For the text-containing cell, return its midpoint in [X, Y] coordinate format. 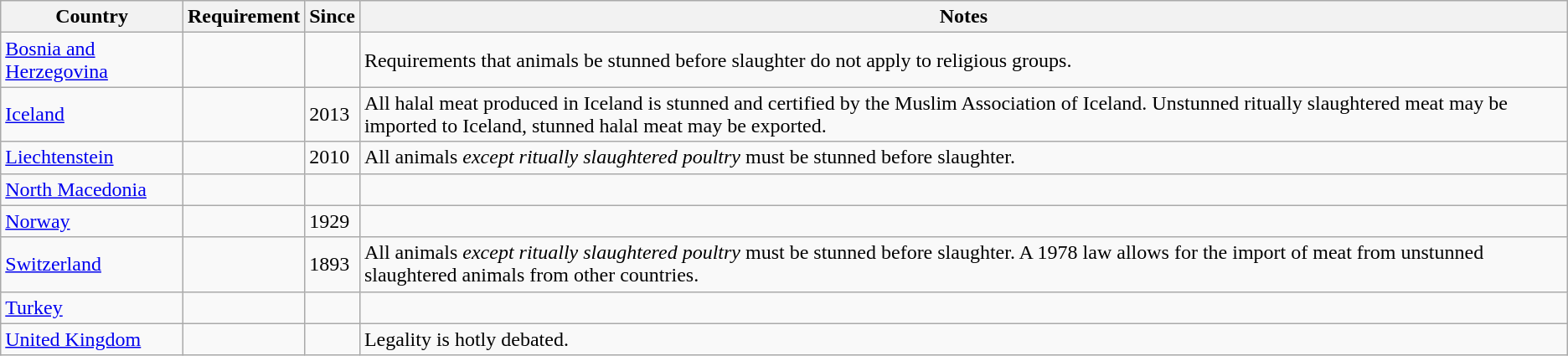
Since [333, 17]
Iceland [92, 114]
Norway [92, 221]
Requirements that animals be stunned before slaughter do not apply to religious groups. [963, 60]
1893 [333, 265]
Turkey [92, 307]
Requirement [243, 17]
2010 [333, 157]
All animals except ritually slaughtered poultry must be stunned before slaughter. [963, 157]
Country [92, 17]
United Kingdom [92, 339]
North Macedonia [92, 189]
2013 [333, 114]
Notes [963, 17]
Liechtenstein [92, 157]
1929 [333, 221]
Switzerland [92, 265]
Bosnia and Herzegovina [92, 60]
Legality is hotly debated. [963, 339]
